From the cell containing the given text, extract its center point as (x, y) coordinate. 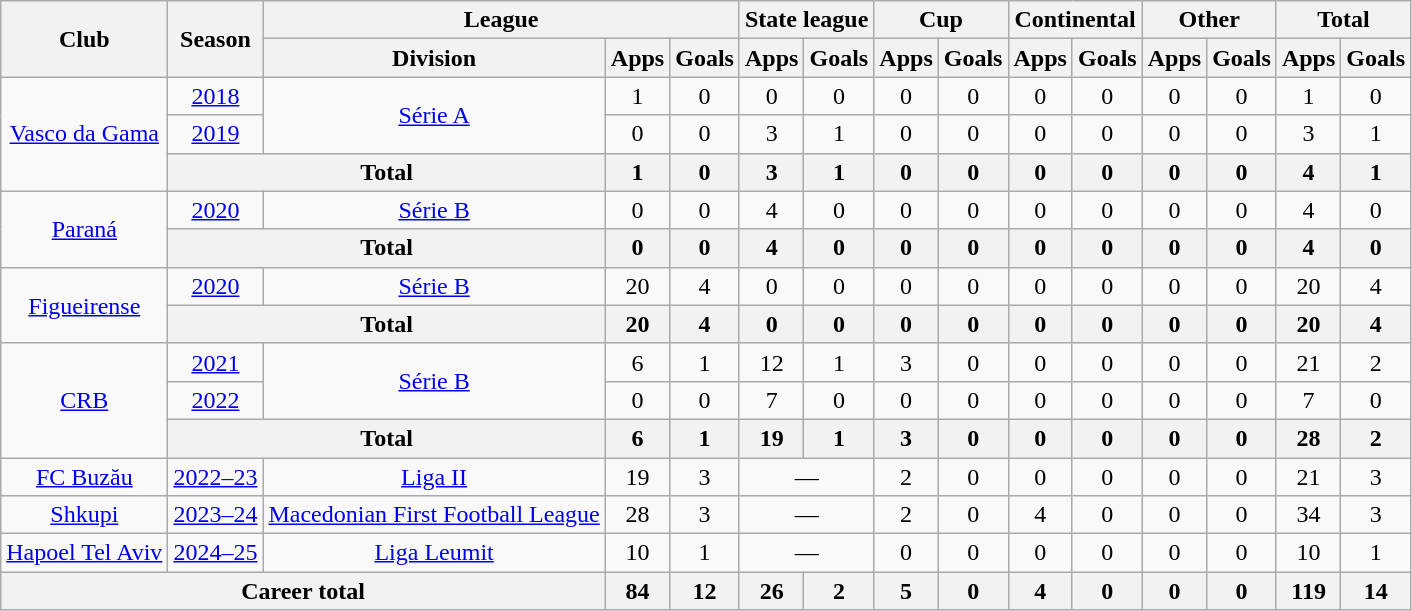
2019 (216, 134)
Cup (941, 20)
Figueirense (84, 305)
Série A (434, 115)
Other (1209, 20)
Liga II (434, 477)
League (502, 20)
FC Buzău (84, 477)
Continental (1075, 20)
Shkupi (84, 515)
2018 (216, 96)
Hapoel Tel Aviv (84, 553)
34 (1308, 515)
Paraná (84, 229)
Club (84, 39)
14 (1376, 591)
Liga Leumit (434, 553)
119 (1308, 591)
2023–24 (216, 515)
84 (637, 591)
2022–23 (216, 477)
Season (216, 39)
State league (806, 20)
Career total (304, 591)
Macedonian First Football League (434, 515)
2022 (216, 400)
2024–25 (216, 553)
2021 (216, 362)
Division (434, 58)
Vasco da Gama (84, 134)
CRB (84, 400)
26 (771, 591)
5 (906, 591)
